From the cell containing the given text, extract its center point as (x, y) coordinate. 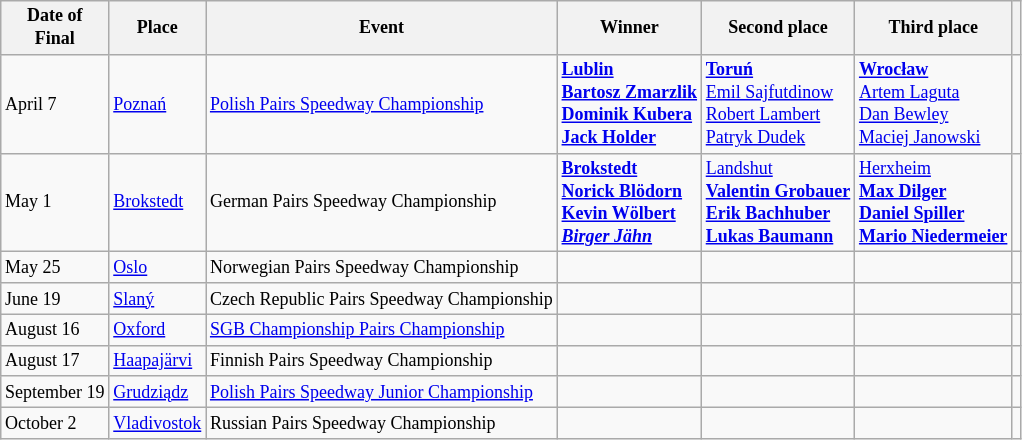
Grudziądz (158, 392)
Date ofFinal (55, 28)
Landshut Valentin Grobauer Erik Bachhuber Lukas Baumann (778, 202)
Place (158, 28)
Lublin Bartosz Zmarzlik Dominik Kubera Jack Holder (629, 104)
Haapajärvi (158, 360)
Winner (629, 28)
Russian Pairs Speedway Championship (382, 424)
September 19 (55, 392)
SGB Championship Pairs Championship (382, 330)
Brokstedt Norick Blödorn Kevin Wölbert Birger Jähn (629, 202)
August 16 (55, 330)
Event (382, 28)
Finnish Pairs Speedway Championship (382, 360)
Toruń Emil Sajfutdinow Robert Lambert Patryk Dudek (778, 104)
June 19 (55, 298)
Oslo (158, 268)
Third place (934, 28)
May 1 (55, 202)
Polish Pairs Speedway Junior Championship (382, 392)
October 2 (55, 424)
Czech Republic Pairs Speedway Championship (382, 298)
April 7 (55, 104)
Vladivostok (158, 424)
May 25 (55, 268)
Herxheim Max Dilger Daniel Spiller Mario Niedermeier (934, 202)
Brokstedt (158, 202)
Norwegian Pairs Speedway Championship (382, 268)
August 17 (55, 360)
Wrocław Artem Laguta Dan Bewley Maciej Janowski (934, 104)
German Pairs Speedway Championship (382, 202)
Second place (778, 28)
Oxford (158, 330)
Poznań (158, 104)
Slaný (158, 298)
Polish Pairs Speedway Championship (382, 104)
